From the cell containing the given text, extract its center point as [x, y] coordinate. 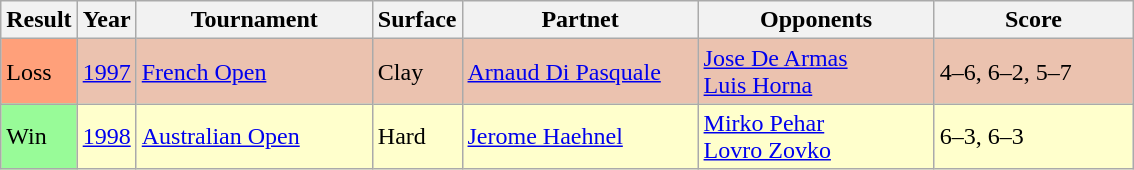
Arnaud Di Pasquale [580, 72]
Australian Open [254, 136]
Hard [417, 136]
Jose De Armas Luis Horna [816, 72]
Result [39, 20]
Clay [417, 72]
Tournament [254, 20]
French Open [254, 72]
Year [106, 20]
4–6, 6–2, 5–7 [1034, 72]
1997 [106, 72]
Loss [39, 72]
Mirko Pehar Lovro Zovko [816, 136]
Surface [417, 20]
Opponents [816, 20]
1998 [106, 136]
Jerome Haehnel [580, 136]
Win [39, 136]
6–3, 6–3 [1034, 136]
Partnet [580, 20]
Score [1034, 20]
